Output the (x, y) coordinate of the center of the cell containing the given text.  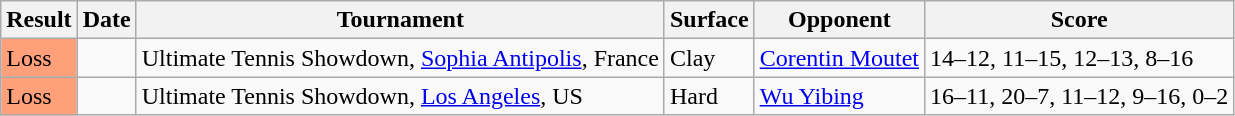
Wu Yibing (839, 96)
Date (106, 20)
Score (1080, 20)
Result (39, 20)
Ultimate Tennis Showdown, Los Angeles, US (400, 96)
Clay (709, 58)
Opponent (839, 20)
Surface (709, 20)
14–12, 11–15, 12–13, 8–16 (1080, 58)
Corentin Moutet (839, 58)
Ultimate Tennis Showdown, Sophia Antipolis, France (400, 58)
Hard (709, 96)
Tournament (400, 20)
16–11, 20–7, 11–12, 9–16, 0–2 (1080, 96)
